Output the (X, Y) coordinate of the center of the cell containing the given text.  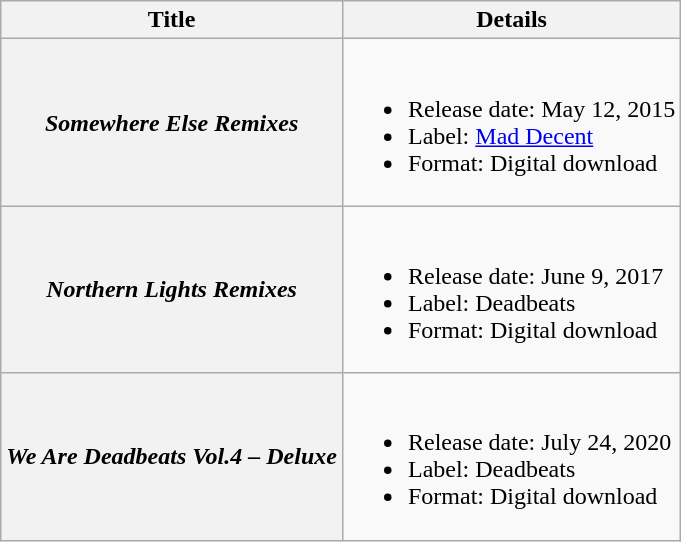
Release date: June 9, 2017Label: DeadbeatsFormat: Digital download (511, 290)
We Are Deadbeats Vol.4 – Deluxe (172, 456)
Release date: July 24, 2020Label: DeadbeatsFormat: Digital download (511, 456)
Details (511, 20)
Northern Lights Remixes (172, 290)
Release date: May 12, 2015Label: Mad DecentFormat: Digital download (511, 122)
Somewhere Else Remixes (172, 122)
Title (172, 20)
